Provide the (x, y) coordinate of the cell's center where the given text is located.  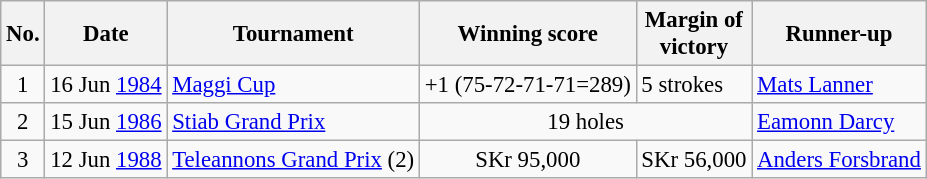
Date (106, 34)
Anders Forsbrand (839, 160)
15 Jun 1986 (106, 122)
Runner-up (839, 34)
No. (23, 34)
Teleannons Grand Prix (2) (294, 160)
SKr 56,000 (694, 160)
16 Jun 1984 (106, 85)
19 holes (585, 122)
Eamonn Darcy (839, 122)
5 strokes (694, 85)
3 (23, 160)
Margin ofvictory (694, 34)
Maggi Cup (294, 85)
Stiab Grand Prix (294, 122)
12 Jun 1988 (106, 160)
Tournament (294, 34)
Winning score (528, 34)
Mats Lanner (839, 85)
+1 (75-72-71-71=289) (528, 85)
1 (23, 85)
2 (23, 122)
SKr 95,000 (528, 160)
